Output the (x, y) coordinate of the center of the cell containing the given text.  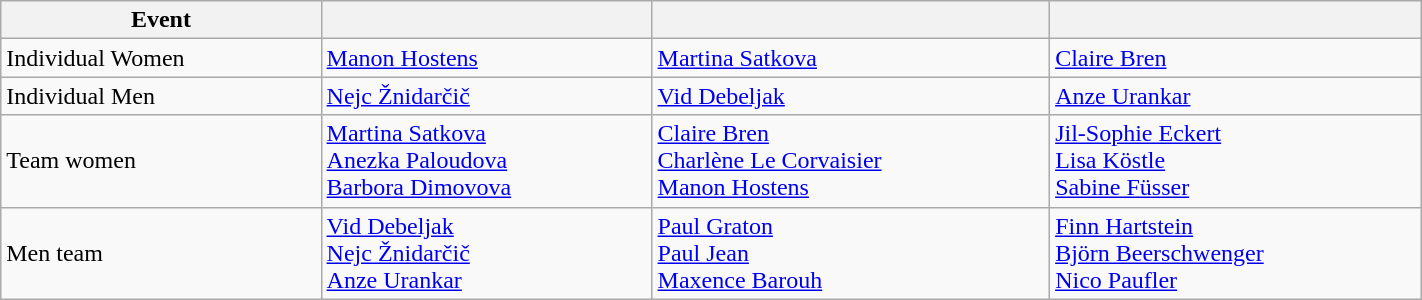
Martina SatkovaAnezka PaloudovaBarbora Dimovova (486, 161)
Paul GratonPaul JeanMaxence Barouh (851, 253)
Event (161, 20)
Men team (161, 253)
Individual Women (161, 58)
Manon Hostens (486, 58)
Anze Urankar (1236, 96)
Team women (161, 161)
Martina Satkova (851, 58)
Jil-Sophie EckertLisa KöstleSabine Füsser (1236, 161)
Individual Men (161, 96)
Nejc Žnidarčič (486, 96)
Finn HartsteinBjörn BeerschwengerNico Paufler (1236, 253)
Claire Bren (1236, 58)
Vid DebeljakNejc ŽnidarčičAnze Urankar (486, 253)
Claire BrenCharlène Le CorvaisierManon Hostens (851, 161)
Vid Debeljak (851, 96)
